Return [x, y] of the center of cell containing provided text 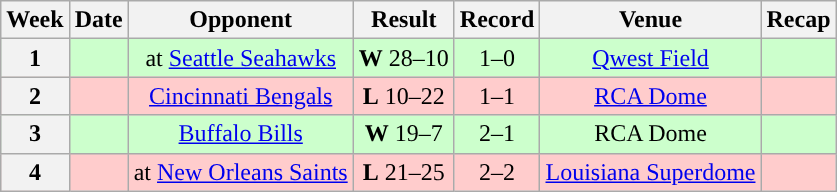
2–1 [497, 134]
2 [35, 96]
4 [35, 172]
Result [404, 20]
Qwest Field [650, 58]
Venue [650, 20]
at New Orleans Saints [240, 172]
Buffalo Bills [240, 134]
W 28–10 [404, 58]
Louisiana Superdome [650, 172]
1–1 [497, 96]
L 21–25 [404, 172]
at Seattle Seahawks [240, 58]
1 [35, 58]
Date [98, 20]
L 10–22 [404, 96]
Record [497, 20]
2–2 [497, 172]
Opponent [240, 20]
Week [35, 20]
Recap [798, 20]
W 19–7 [404, 134]
Cincinnati Bengals [240, 96]
1–0 [497, 58]
3 [35, 134]
